Extract the [x, y] coordinate from the center of the cell holding the provided text.  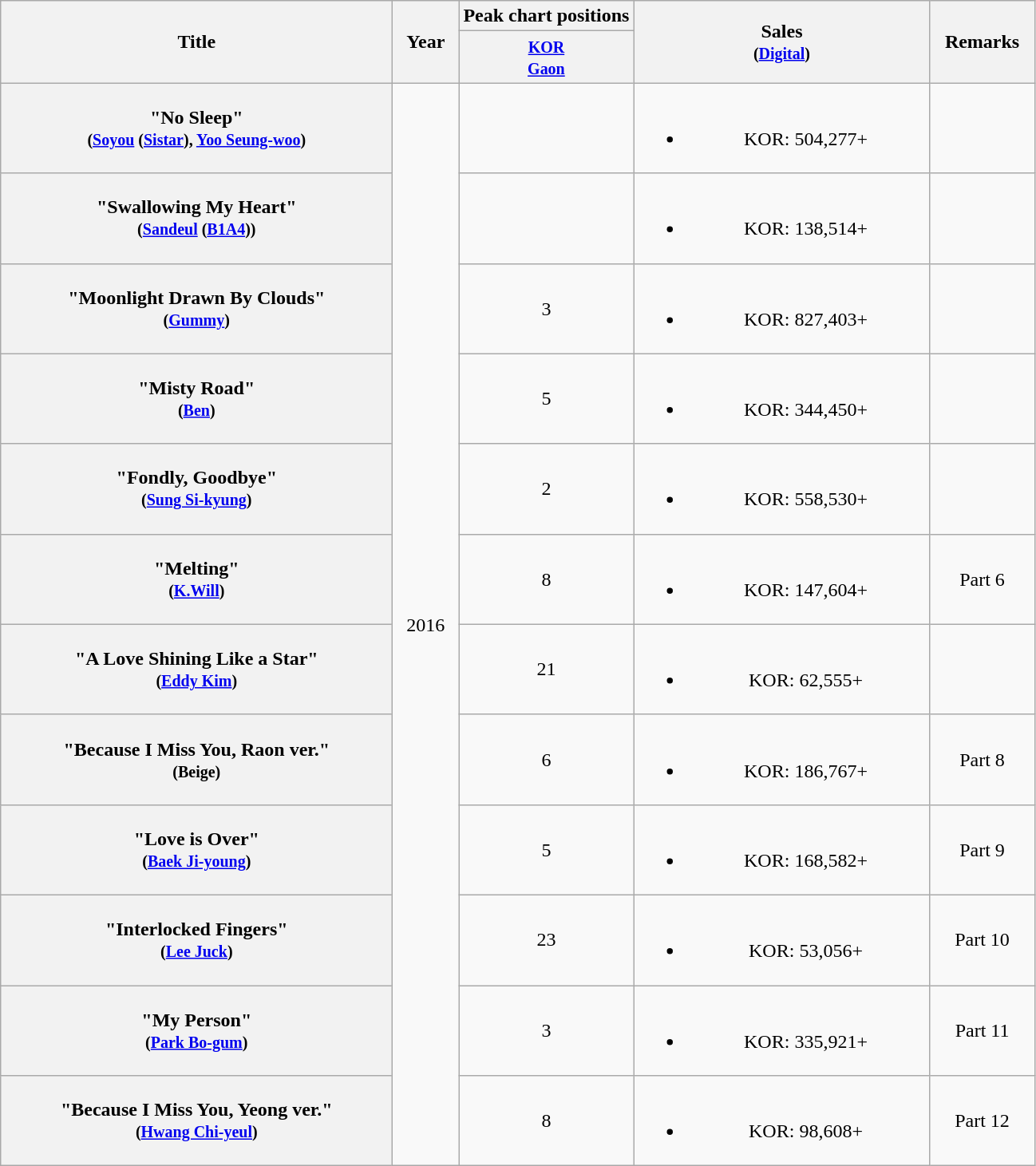
2016 [426, 624]
"Love is Over"(Baek Ji-young) [196, 849]
"Fondly, Goodbye"(Sung Si-kyung) [196, 488]
"A Love Shining Like a Star"(Eddy Kim) [196, 669]
"Misty Road"(Ben) [196, 399]
"My Person"(Park Bo-gum) [196, 1030]
KOR: 558,530+ [782, 488]
KOR: 504,277+ [782, 128]
Part 8 [982, 760]
Part 10 [982, 940]
KOR: 335,921+ [782, 1030]
"Swallowing My Heart"(Sandeul (B1A4)) [196, 219]
Remarks [982, 42]
Title [196, 42]
"Melting"(K.Will) [196, 579]
"Because I Miss You, Raon ver."(Beige) [196, 760]
KOR: 62,555+ [782, 669]
KOR: 168,582+ [782, 849]
KOR: 53,056+ [782, 940]
KORGaon [546, 57]
2 [546, 488]
Peak chart positions [546, 16]
23 [546, 940]
Part 6 [982, 579]
6 [546, 760]
"Interlocked Fingers"(Lee Juck) [196, 940]
Year [426, 42]
"Moonlight Drawn By Clouds"(Gummy) [196, 308]
Part 11 [982, 1030]
Sales(Digital) [782, 42]
Part 9 [982, 849]
KOR: 344,450+ [782, 399]
KOR: 147,604+ [782, 579]
"No Sleep"(Soyou (Sistar), Yoo Seung-woo) [196, 128]
KOR: 186,767+ [782, 760]
KOR: 98,608+ [782, 1121]
KOR: 827,403+ [782, 308]
"Because I Miss You, Yeong ver."(Hwang Chi-yeul) [196, 1121]
21 [546, 669]
Part 12 [982, 1121]
KOR: 138,514+ [782, 219]
